Provide the (x, y) coordinate of the cell's center where the given text is located.  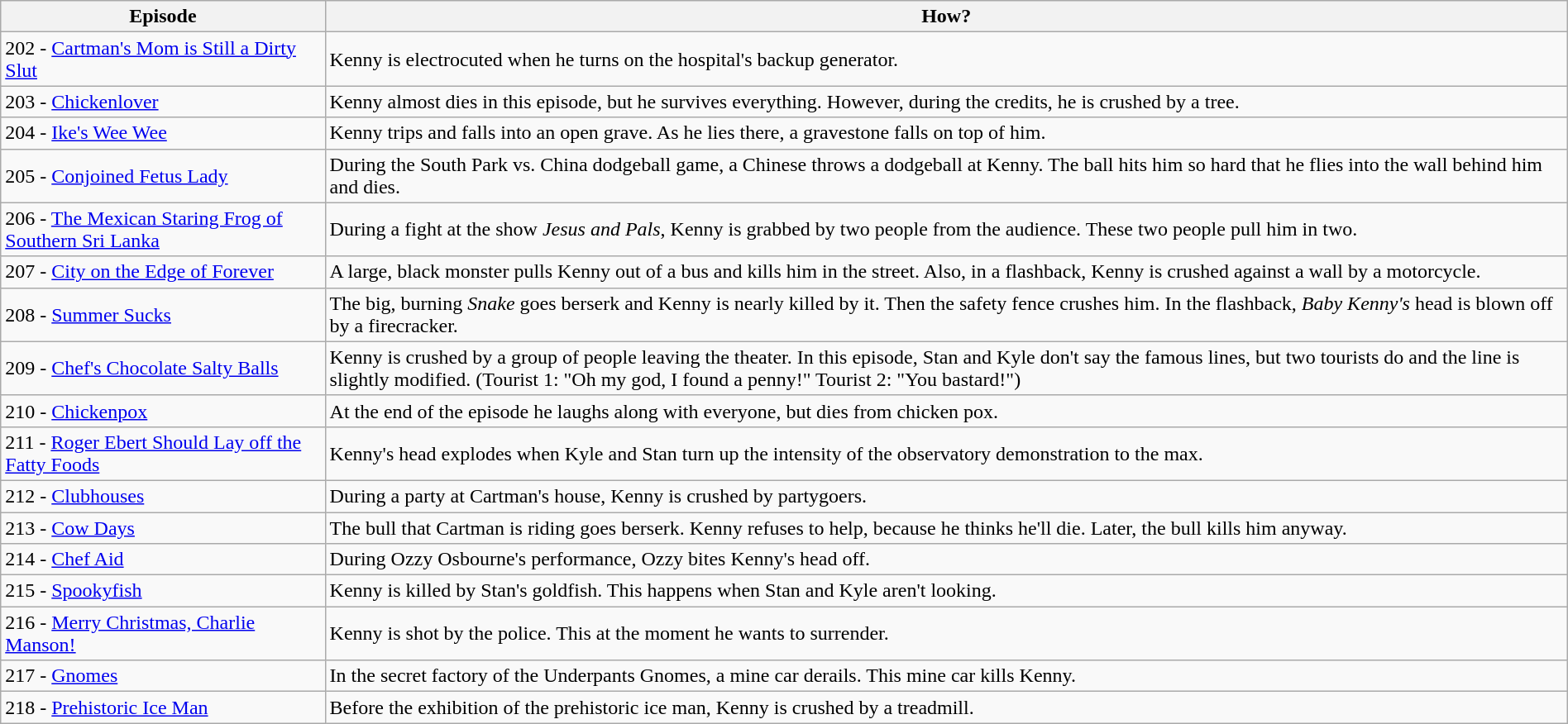
216 - Merry Christmas, Charlie Manson! (163, 633)
Kenny is shot by the police. This at the moment he wants to surrender. (946, 633)
215 - Spookyfish (163, 591)
202 - Cartman's Mom is Still a Dirty Slut (163, 60)
214 - Chef Aid (163, 560)
207 - City on the Edge of Forever (163, 272)
217 - Gnomes (163, 676)
Before the exhibition of the prehistoric ice man, Kenny is crushed by a treadmill. (946, 707)
213 - Cow Days (163, 528)
209 - Chef's Chocolate Salty Balls (163, 369)
204 - Ike's Wee Wee (163, 133)
203 - Chickenlover (163, 102)
211 - Roger Ebert Should Lay off the Fatty Foods (163, 453)
Kenny is killed by Stan's goldfish. This happens when Stan and Kyle aren't looking. (946, 591)
At the end of the episode he laughs along with everyone, but dies from chicken pox. (946, 411)
210 - Chickenpox (163, 411)
218 - Prehistoric Ice Man (163, 707)
205 - Conjoined Fetus Lady (163, 175)
Kenny's head explodes when Kyle and Stan turn up the intensity of the observatory demonstration to the max. (946, 453)
Kenny is electrocuted when he turns on the hospital's backup generator. (946, 60)
206 - The Mexican Staring Frog of Southern Sri Lanka (163, 230)
How? (946, 17)
208 - Summer Sucks (163, 314)
During a party at Cartman's house, Kenny is crushed by partygoers. (946, 496)
Kenny trips and falls into an open grave. As he lies there, a gravestone falls on top of him. (946, 133)
Kenny almost dies in this episode, but he survives everything. However, during the credits, he is crushed by a tree. (946, 102)
Episode (163, 17)
The bull that Cartman is riding goes berserk. Kenny refuses to help, because he thinks he'll die. Later, the bull kills him anyway. (946, 528)
In the secret factory of the Underpants Gnomes, a mine car derails. This mine car kills Kenny. (946, 676)
212 - Clubhouses (163, 496)
A large, black monster pulls Kenny out of a bus and kills him in the street. Also, in a flashback, Kenny is crushed against a wall by a motorcycle. (946, 272)
During a fight at the show Jesus and Pals, Kenny is grabbed by two people from the audience. These two people pull him in two. (946, 230)
During Ozzy Osbourne's performance, Ozzy bites Kenny's head off. (946, 560)
